Detect which cell encompasses the target text, then output its (X, Y) center coordinate. 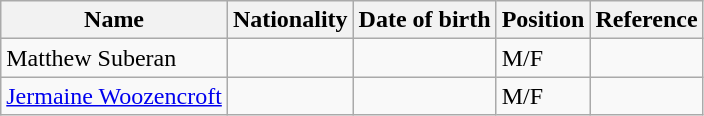
Date of birth (424, 20)
Jermaine Woozencroft (114, 96)
Name (114, 20)
Position (543, 20)
Matthew Suberan (114, 58)
Reference (646, 20)
Nationality (290, 20)
